Return the (x, y) coordinate for the center point of the cell that contains the specified text.  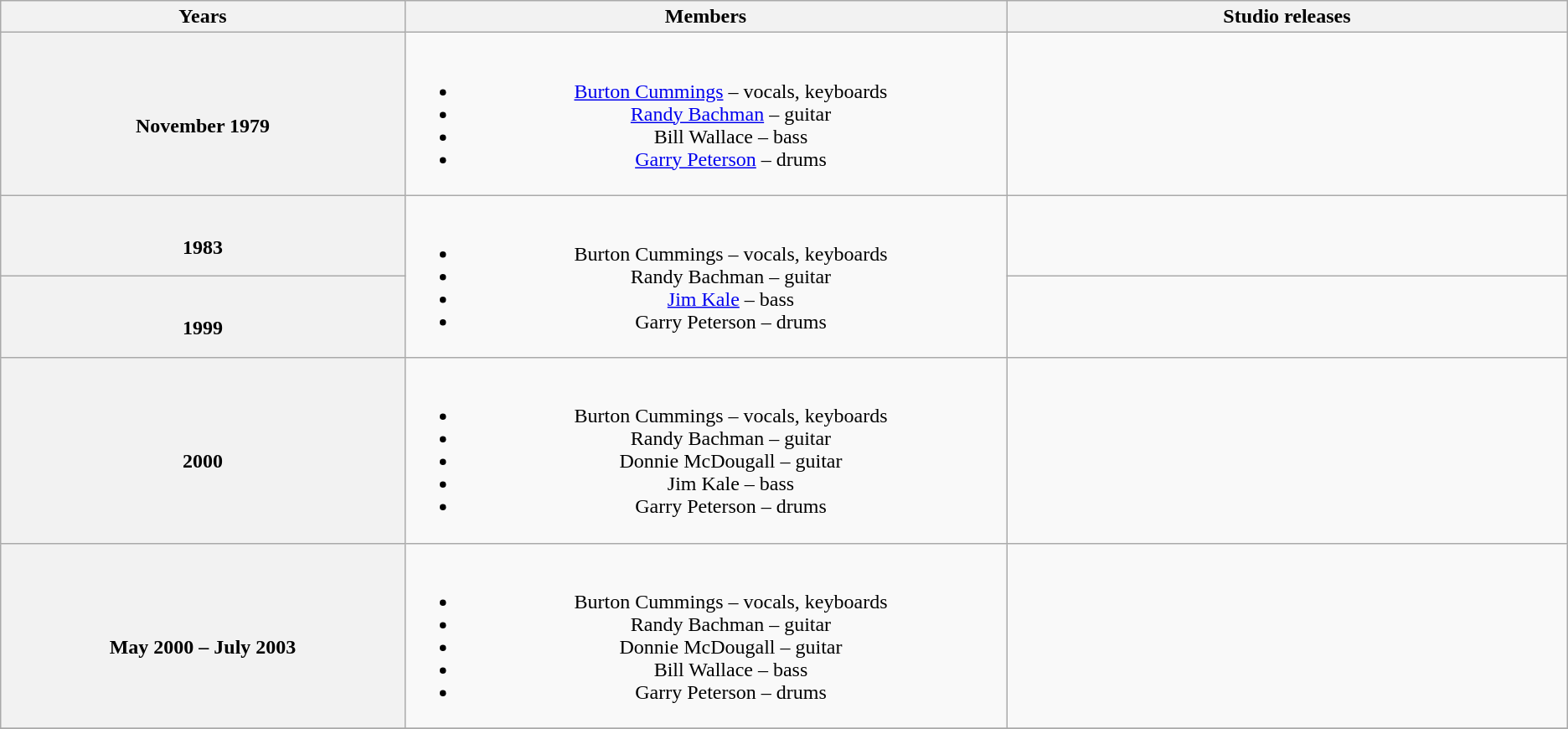
2000 (203, 451)
1983 (203, 236)
Studio releases (1287, 17)
Burton Cummings – vocals, keyboardsRandy Bachman – guitarBill Wallace – bassGarry Peterson – drums (705, 114)
Members (705, 17)
1999 (203, 317)
November 1979 (203, 114)
Years (203, 17)
Burton Cummings – vocals, keyboardsRandy Bachman – guitarDonnie McDougall – guitarBill Wallace – bassGarry Peterson – drums (705, 635)
May 2000 – July 2003 (203, 635)
Burton Cummings – vocals, keyboardsRandy Bachman – guitarDonnie McDougall – guitarJim Kale – bassGarry Peterson – drums (705, 451)
Burton Cummings – vocals, keyboardsRandy Bachman – guitarJim Kale – bassGarry Peterson – drums (705, 277)
